Output the (x, y) coordinate of the center of the cell containing the given text.  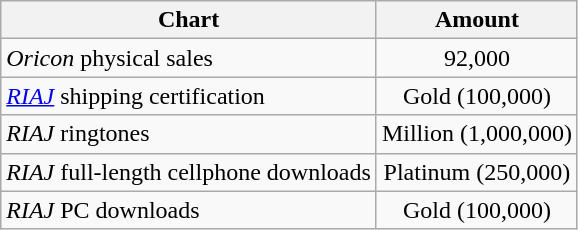
Platinum (250,000) (476, 172)
Oricon physical sales (189, 58)
92,000 (476, 58)
RIAJ PC downloads (189, 210)
RIAJ full-length cellphone downloads (189, 172)
Chart (189, 20)
RIAJ ringtones (189, 134)
RIAJ shipping certification (189, 96)
Million (1,000,000) (476, 134)
Amount (476, 20)
